Identify which cell holds the provided text, then report its (X, Y) central coordinate. 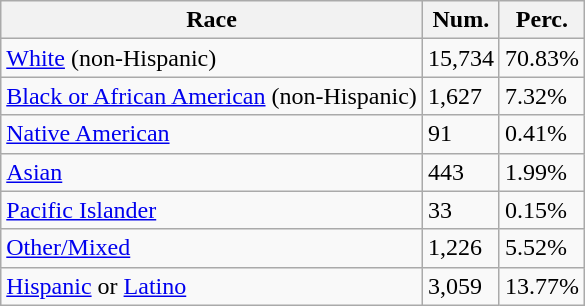
Black or African American (non-Hispanic) (212, 96)
Native American (212, 134)
7.32% (542, 96)
13.77% (542, 286)
1,627 (460, 96)
White (non-Hispanic) (212, 58)
Hispanic or Latino (212, 286)
0.41% (542, 134)
Other/Mixed (212, 248)
1.99% (542, 172)
91 (460, 134)
0.15% (542, 210)
33 (460, 210)
Pacific Islander (212, 210)
1,226 (460, 248)
443 (460, 172)
Race (212, 20)
5.52% (542, 248)
3,059 (460, 286)
Perc. (542, 20)
15,734 (460, 58)
Num. (460, 20)
70.83% (542, 58)
Asian (212, 172)
